Return the (X, Y) coordinate for the center point of the cell that contains the specified text.  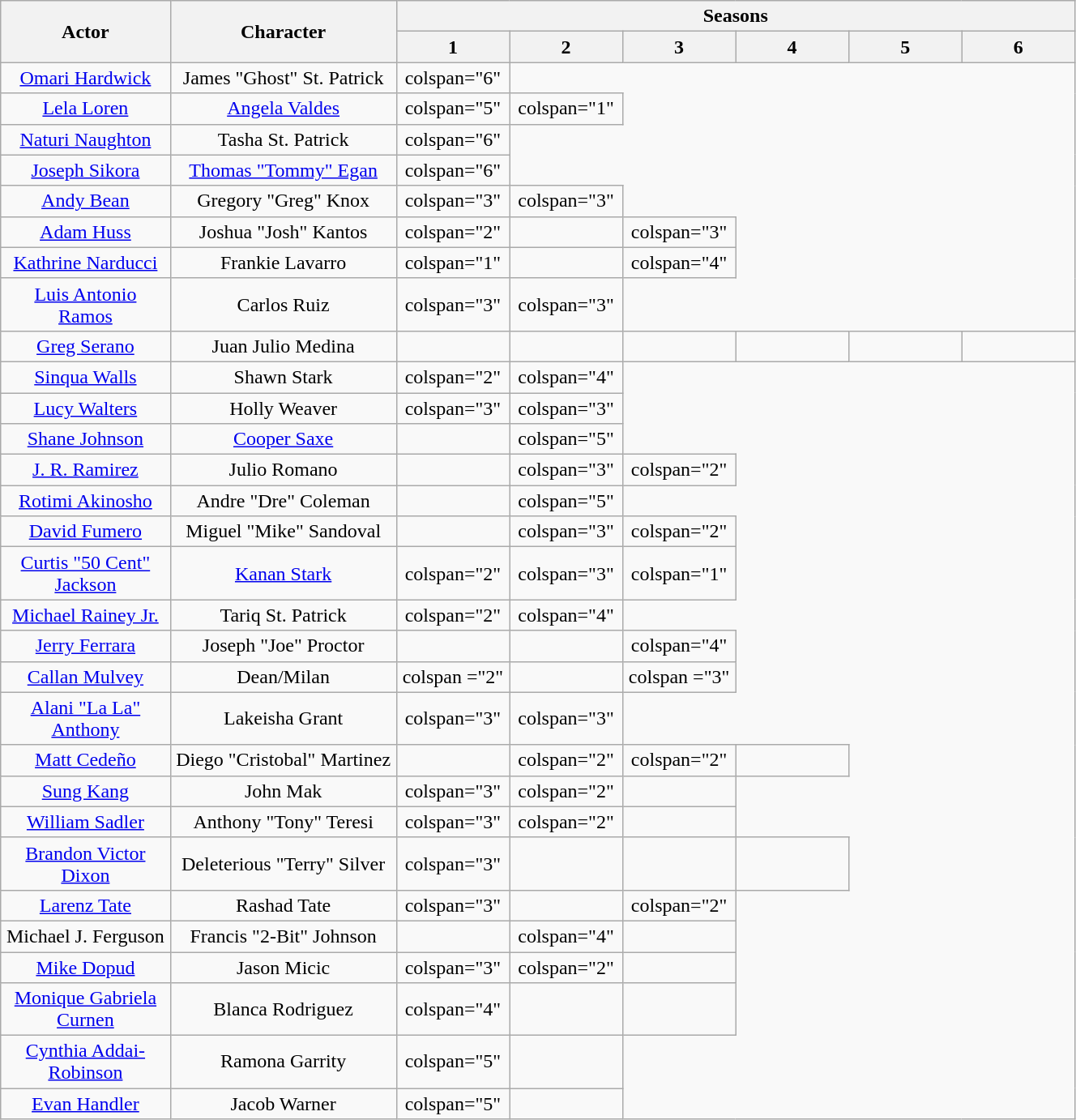
Cooper Saxe (284, 439)
Miguel "Mike" Sandoval (284, 532)
Gregory "Greg" Knox (284, 201)
colspan ="3" (679, 677)
J. R. Ramirez (86, 470)
William Sadler (86, 822)
Blanca Rodriguez (284, 1010)
Character (284, 32)
Michael Rainey Jr. (86, 615)
Sinqua Walls (86, 377)
Angela Valdes (284, 109)
5 (905, 47)
James "Ghost" St. Patrick (284, 78)
6 (1018, 47)
Holly Weaver (284, 408)
Curtis "50 Cent" Jackson (86, 574)
John Mak (284, 791)
Alani "La La" Anthony (86, 718)
Naturi Naughton (86, 139)
Andre "Dre" Coleman (284, 501)
Larenz Tate (86, 905)
Anthony "Tony" Teresi (284, 822)
Juan Julio Medina (284, 346)
Tariq St. Patrick (284, 615)
Kanan Stark (284, 574)
Tasha St. Patrick (284, 139)
Lakeisha Grant (284, 718)
Seasons (736, 16)
Lela Loren (86, 109)
Shane Johnson (86, 439)
Evan Handler (86, 1104)
Joseph "Joe" Proctor (284, 646)
Omari Hardwick (86, 78)
Michael J. Ferguson (86, 936)
Dean/Milan (284, 677)
Andy Bean (86, 201)
Luis Antonio Ramos (86, 305)
Deleterious "Terry" Silver (284, 864)
Julio Romano (284, 470)
Monique Gabriela Curnen (86, 1010)
Carlos Ruiz (284, 305)
Jason Micic (284, 967)
Brandon Victor Dixon (86, 864)
Jacob Warner (284, 1104)
Callan Mulvey (86, 677)
Mike Dopud (86, 967)
Diego "Cristobal" Martinez (284, 760)
Sung Kang (86, 791)
4 (792, 47)
Adam Huss (86, 232)
Kathrine Narducci (86, 263)
Shawn Stark (284, 377)
Rotimi Akinosho (86, 501)
Joshua "Josh" Kantos (284, 232)
2 (566, 47)
Francis "2-Bit" Johnson (284, 936)
Actor (86, 32)
Rashad Tate (284, 905)
Cynthia Addai-Robinson (86, 1062)
Ramona Garrity (284, 1062)
Frankie Lavarro (284, 263)
Joseph Sikora (86, 170)
Thomas "Tommy" Egan (284, 170)
colspan ="2" (453, 677)
Matt Cedeño (86, 760)
David Fumero (86, 532)
Greg Serano (86, 346)
Jerry Ferrara (86, 646)
1 (453, 47)
Lucy Walters (86, 408)
3 (679, 47)
